Pinpoint the cell where the given text exists, returning its [x, y] midpoint coordinate. 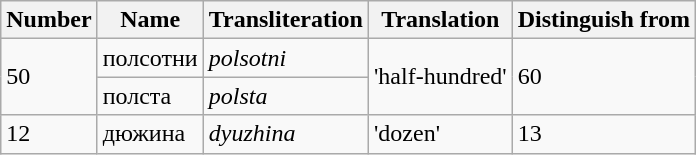
Number [49, 20]
'dozen' [441, 134]
Name [150, 20]
Distinguish from [604, 20]
polsta [286, 96]
полсотни [150, 58]
Translation [441, 20]
50 [49, 77]
'half-hundred' [441, 77]
полста [150, 96]
dyuzhina [286, 134]
дюжина [150, 134]
Transliteration [286, 20]
12 [49, 134]
60 [604, 77]
polsotni [286, 58]
13 [604, 134]
